Return (x, y) of the center of cell containing provided text 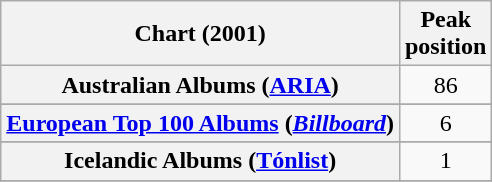
86 (445, 85)
European Top 100 Albums (Billboard) (200, 123)
Icelandic Albums (Tónlist) (200, 161)
6 (445, 123)
1 (445, 161)
Chart (2001) (200, 34)
Australian Albums (ARIA) (200, 85)
Peakposition (445, 34)
